Extract the (x, y) coordinate from the center of the cell holding the provided text.  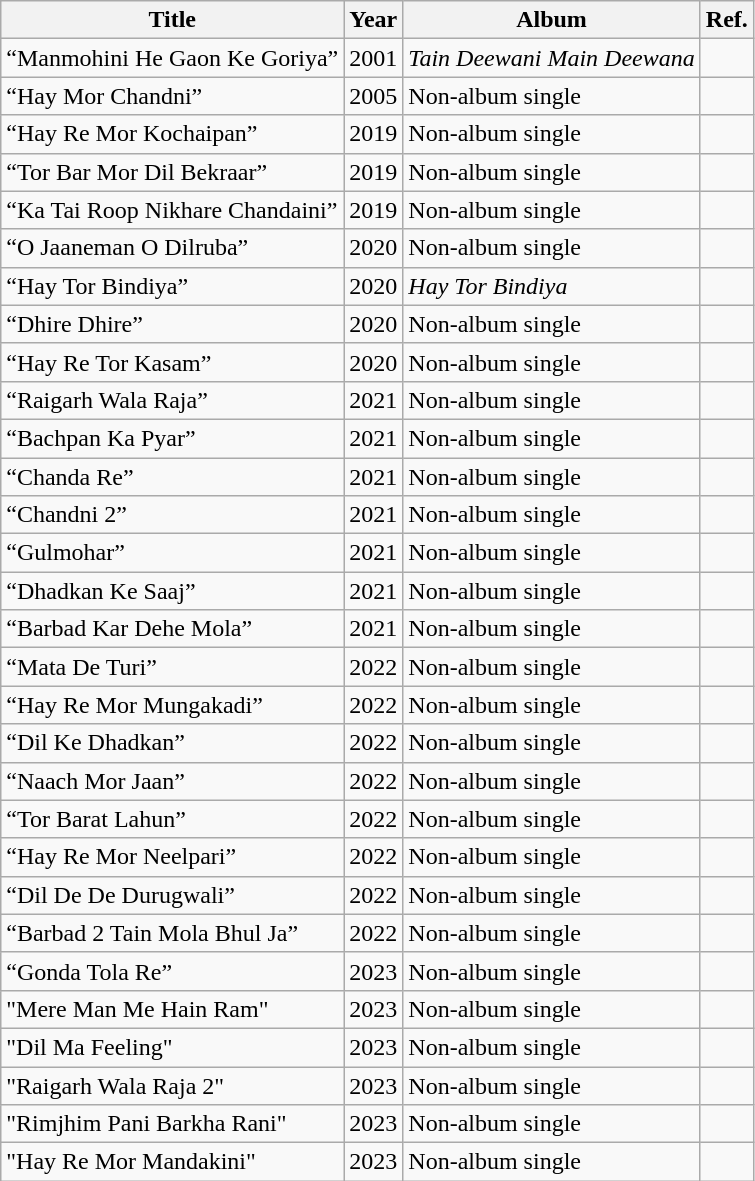
"Hay Re Mor Mandakini" (172, 1162)
“Barbad 2 Tain Mola Bhul Ja” (172, 933)
“Hay Re Tor Kasam” (172, 362)
“Hay Mor Chandni” (172, 96)
“Hay Tor Bindiya” (172, 286)
“Dil Ke Dhadkan” (172, 743)
"Dil Ma Feeling" (172, 1047)
Hay Tor Bindiya (552, 286)
“Tor Barat Lahun” (172, 819)
2001 (374, 58)
“Hay Re Mor Mungakadi” (172, 705)
"Raigarh Wala Raja 2" (172, 1085)
“Gonda Tola Re” (172, 971)
“Barbad Kar Dehe Mola” (172, 629)
“Mata De Turi” (172, 667)
“Hay Re Mor Neelpari” (172, 857)
“Dhire Dhire” (172, 324)
Tain Deewani Main Deewana (552, 58)
“Tor Bar Mor Dil Bekraar” (172, 172)
“Chandni 2” (172, 515)
Album (552, 20)
“Manmohini He Gaon Ke Goriya” (172, 58)
Year (374, 20)
Title (172, 20)
2005 (374, 96)
“Gulmohar” (172, 553)
“Naach Mor Jaan” (172, 781)
“Dil De De Durugwali” (172, 895)
“Chanda Re” (172, 477)
“Raigarh Wala Raja” (172, 400)
"Mere Man Me Hain Ram" (172, 1009)
“O Jaaneman O Dilruba” (172, 248)
"Rimjhim Pani Barkha Rani" (172, 1124)
“Hay Re Mor Kochaipan” (172, 134)
Ref. (726, 20)
“Ka Tai Roop Nikhare Chandaini” (172, 210)
“Dhadkan Ke Saaj” (172, 591)
“Bachpan Ka Pyar” (172, 438)
